Scan for the cell matching the given text and deliver its (X, Y) coordinate at center. 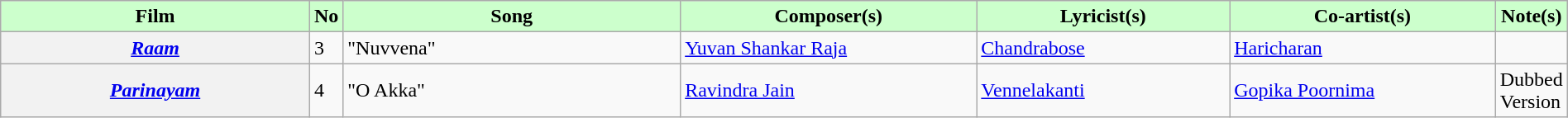
"Nuvvena" (512, 48)
Note(s) (1532, 17)
Raam (155, 48)
Haricharan (1363, 48)
Song (512, 17)
Lyricist(s) (1103, 17)
Co-artist(s) (1363, 17)
Dubbed Version (1532, 91)
Yuvan Shankar Raja (829, 48)
Ravindra Jain (829, 91)
Chandrabose (1103, 48)
Composer(s) (829, 17)
4 (326, 91)
No (326, 17)
3 (326, 48)
Gopika Poornima (1363, 91)
Parinayam (155, 91)
"O Akka" (512, 91)
Vennelakanti (1103, 91)
Film (155, 17)
